Detect which cell encompasses the target text, then output its (x, y) center coordinate. 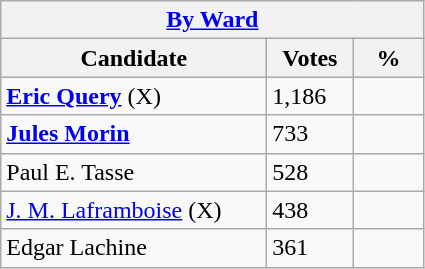
J. M. Laframboise (X) (134, 210)
438 (310, 210)
Paul E. Tasse (134, 172)
361 (310, 248)
Votes (310, 58)
Candidate (134, 58)
By Ward (212, 20)
1,186 (310, 96)
Jules Morin (134, 134)
Eric Query (X) (134, 96)
528 (310, 172)
Edgar Lachine (134, 248)
% (388, 58)
733 (310, 134)
